Detect which cell encompasses the target text, then output its [x, y] center coordinate. 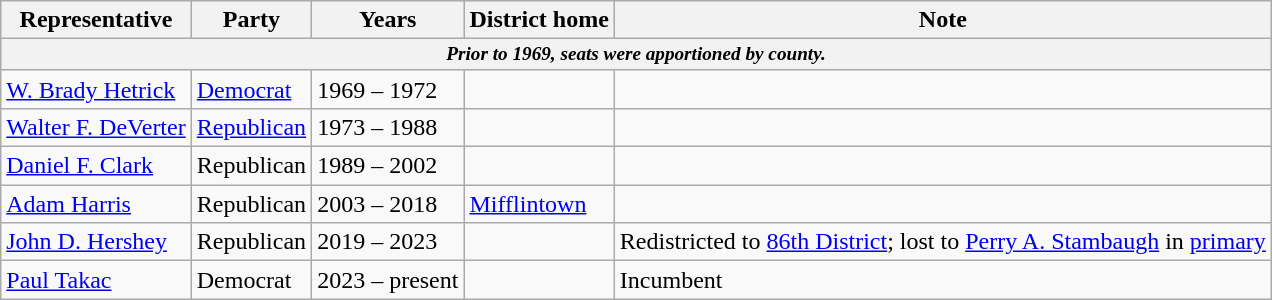
W. Brady Hetrick [96, 89]
Walter F. DeVerter [96, 128]
1989 – 2002 [388, 166]
Adam Harris [96, 204]
1973 – 1988 [388, 128]
Party [251, 20]
Years [388, 20]
Incumbent [942, 280]
2019 – 2023 [388, 242]
2023 – present [388, 280]
Mifflintown [539, 204]
District home [539, 20]
2003 – 2018 [388, 204]
1969 – 1972 [388, 89]
Redistricted to 86th District; lost to Perry A. Stambaugh in primary [942, 242]
Daniel F. Clark [96, 166]
Prior to 1969, seats were apportioned by county. [636, 55]
Note [942, 20]
John D. Hershey [96, 242]
Paul Takac [96, 280]
Representative [96, 20]
